Determine the [X, Y] coordinate at the center of the cell enclosing the given text.  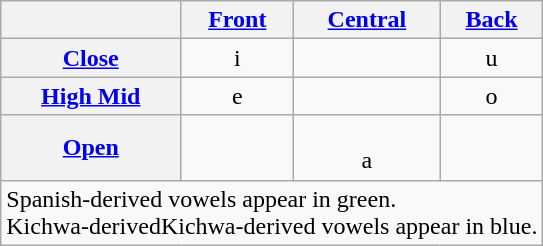
e [238, 96]
Back [492, 20]
u [492, 58]
i [238, 58]
Spanish-derived vowels appear in green.Kichwa-derivedKichwa-derived vowels appear in blue. [272, 212]
Close [91, 58]
Open [91, 148]
a [367, 148]
Front [238, 20]
o [492, 96]
Central [367, 20]
High Mid [91, 96]
